Determine the (x, y) coordinate at the center of the cell enclosing the given text.  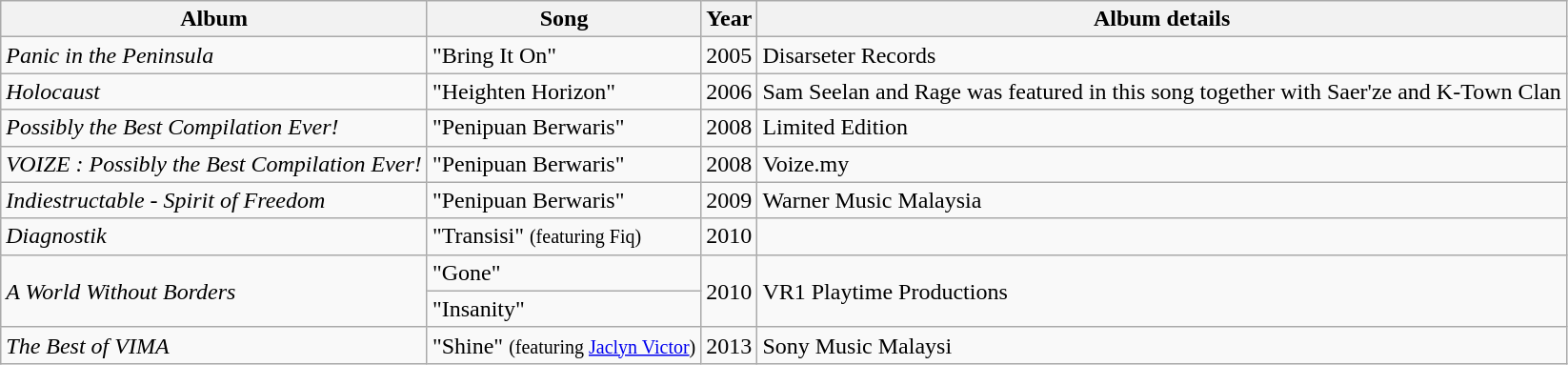
Disarseter Records (1162, 55)
Limited Edition (1162, 128)
Song (564, 19)
Diagnostik (214, 236)
Warner Music Malaysia (1162, 200)
"Gone" (564, 273)
Sam Seelan and Rage was featured in this song together with Saer'ze and K-Town Clan (1162, 91)
Panic in the Peninsula (214, 55)
Indiestructable - Spirit of Freedom (214, 200)
"Transisi" (featuring Fiq) (564, 236)
The Best of VIMA (214, 345)
"Shine" (featuring Jaclyn Victor) (564, 345)
VR1 Playtime Productions (1162, 291)
Possibly the Best Compilation Ever! (214, 128)
2009 (730, 200)
VOIZE : Possibly the Best Compilation Ever! (214, 164)
Year (730, 19)
"Bring It On" (564, 55)
A World Without Borders (214, 291)
Voize.my (1162, 164)
Album details (1162, 19)
2006 (730, 91)
2013 (730, 345)
2005 (730, 55)
Holocaust (214, 91)
"Heighten Horizon" (564, 91)
"Insanity" (564, 309)
Album (214, 19)
Sony Music Malaysi (1162, 345)
